For the text-containing cell, return its midpoint in [x, y] coordinate format. 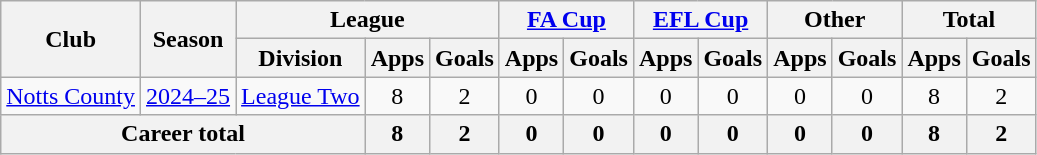
Total [969, 20]
FA Cup [566, 20]
2024–25 [188, 96]
Notts County [71, 96]
League Two [301, 96]
Division [301, 58]
EFL Cup [700, 20]
Other [835, 20]
Season [188, 39]
League [368, 20]
Club [71, 39]
Career total [183, 134]
